Capture the cell that displays the provided text and extract its [x, y] central coordinate. 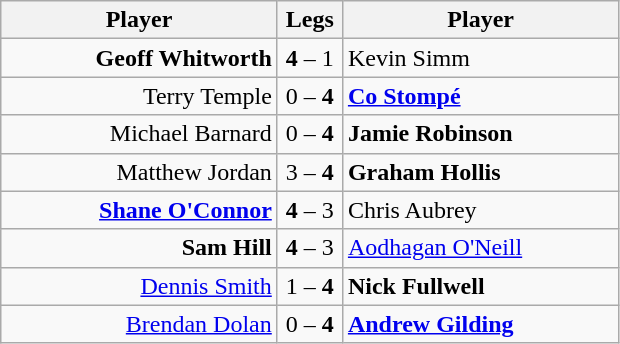
Terry Temple [140, 96]
1 – 4 [310, 286]
Matthew Jordan [140, 172]
Sam Hill [140, 248]
Michael Barnard [140, 134]
Geoff Whitworth [140, 58]
Graham Hollis [480, 172]
3 – 4 [310, 172]
4 – 1 [310, 58]
Jamie Robinson [480, 134]
Andrew Gilding [480, 324]
Nick Fullwell [480, 286]
Brendan Dolan [140, 324]
Legs [310, 20]
Kevin Simm [480, 58]
Shane O'Connor [140, 210]
Chris Aubrey [480, 210]
Co Stompé [480, 96]
Aodhagan O'Neill [480, 248]
Dennis Smith [140, 286]
